Locate the cell with the specified text and output its [X, Y] center coordinate. 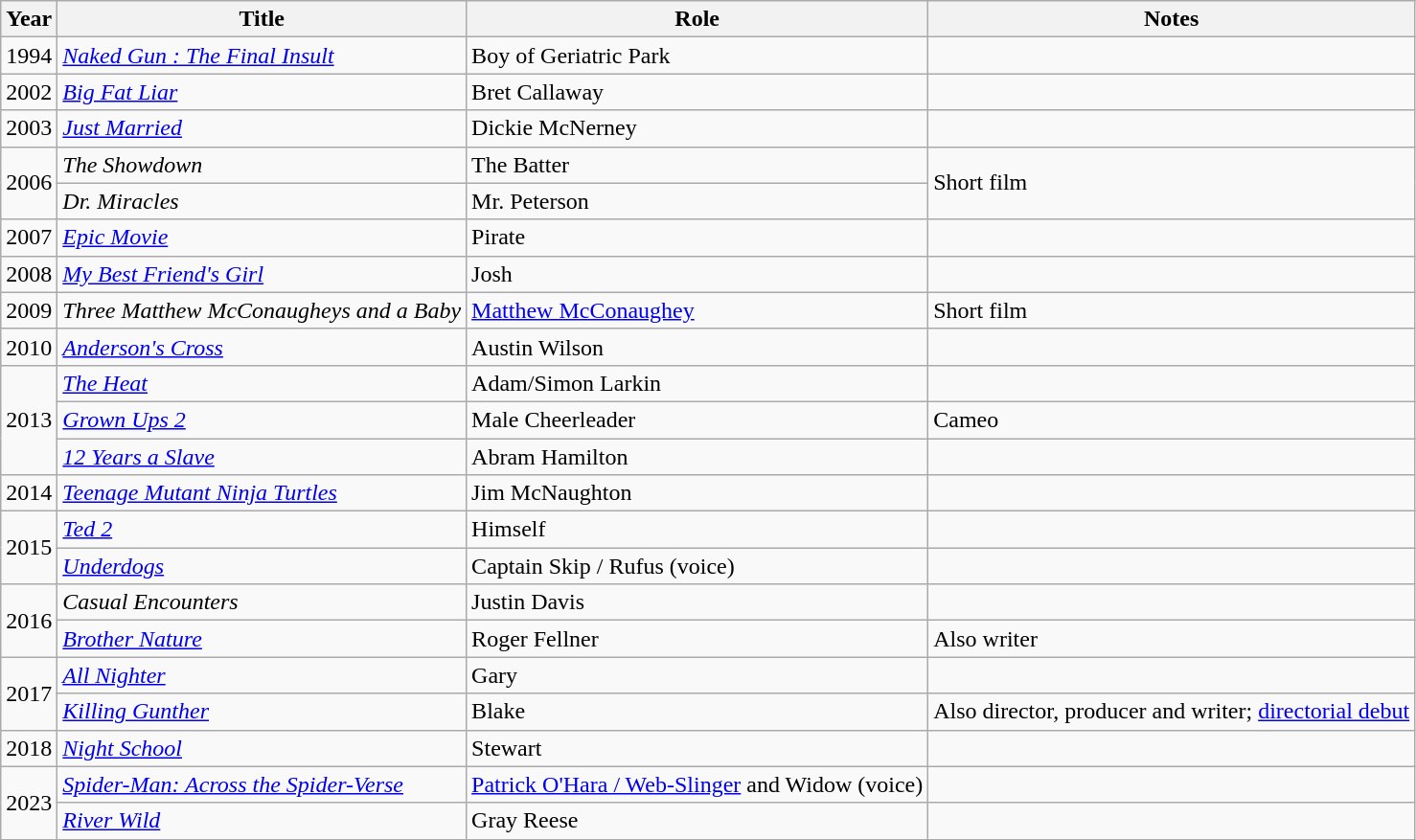
Epic Movie [263, 238]
2010 [29, 347]
The Heat [263, 383]
Abram Hamilton [697, 457]
Captain Skip / Rufus (voice) [697, 566]
Matthew McConaughey [697, 310]
The Showdown [263, 165]
2023 [29, 803]
Year [29, 19]
Gray Reese [697, 821]
2007 [29, 238]
The Batter [697, 165]
2009 [29, 310]
2006 [29, 183]
Teenage Mutant Ninja Turtles [263, 493]
2018 [29, 748]
2015 [29, 548]
Himself [697, 530]
River Wild [263, 821]
Title [263, 19]
Cameo [1172, 420]
Justin Davis [697, 602]
2014 [29, 493]
Naked Gun : The Final Insult [263, 56]
2002 [29, 92]
Josh [697, 274]
Killing Gunther [263, 712]
Brother Nature [263, 639]
Underdogs [263, 566]
1994 [29, 56]
Also writer [1172, 639]
Ted 2 [263, 530]
Dr. Miracles [263, 201]
Casual Encounters [263, 602]
Also director, producer and writer; directorial debut [1172, 712]
Spider-Man: Across the Spider-Verse [263, 784]
2016 [29, 621]
Blake [697, 712]
2013 [29, 420]
Bret Callaway [697, 92]
Patrick O'Hara / Web-Slinger and Widow (voice) [697, 784]
2003 [29, 128]
2017 [29, 693]
12 Years a Slave [263, 457]
Adam/Simon Larkin [697, 383]
Austin Wilson [697, 347]
Night School [263, 748]
Big Fat Liar [263, 92]
Jim McNaughton [697, 493]
2008 [29, 274]
Mr. Peterson [697, 201]
Roger Fellner [697, 639]
Role [697, 19]
Just Married [263, 128]
Three Matthew McConaugheys and a Baby [263, 310]
Stewart [697, 748]
Boy of Geriatric Park [697, 56]
Pirate [697, 238]
Male Cheerleader [697, 420]
Gary [697, 675]
Anderson's Cross [263, 347]
Dickie McNerney [697, 128]
My Best Friend's Girl [263, 274]
Notes [1172, 19]
All Nighter [263, 675]
Grown Ups 2 [263, 420]
